Provide the [x, y] coordinate of the cell's center where the given text is located.  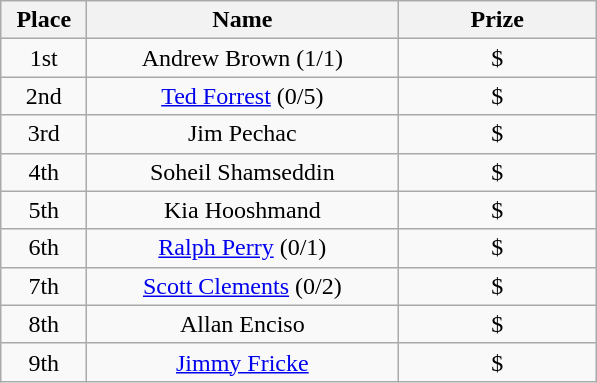
Soheil Shamseddin [242, 172]
8th [44, 324]
Ted Forrest (0/5) [242, 96]
7th [44, 286]
Name [242, 20]
3rd [44, 134]
6th [44, 248]
Ralph Perry (0/1) [242, 248]
Andrew Brown (1/1) [242, 58]
Allan Enciso [242, 324]
4th [44, 172]
Scott Clements (0/2) [242, 286]
Jimmy Fricke [242, 362]
Prize [498, 20]
Jim Pechac [242, 134]
Place [44, 20]
2nd [44, 96]
9th [44, 362]
Kia Hooshmand [242, 210]
1st [44, 58]
5th [44, 210]
